Find where the given text appears and provide that cell's center as [x, y] coordinate. 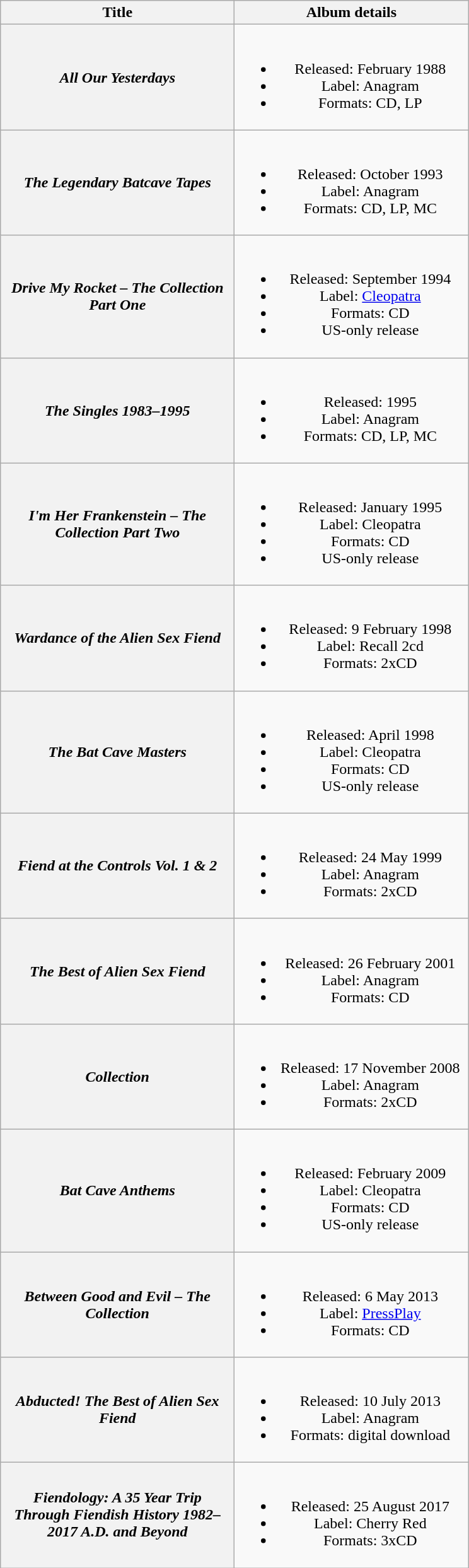
Released: February 2009Label: CleopatraFormats: CDUS-only release [352, 1190]
Abducted! The Best of Alien Sex Fiend [117, 1410]
Released: 25 August 2017Label: Cherry RedFormats: 3xCD [352, 1515]
Fiendology: A 35 Year Trip Through Fiendish History 1982–2017 A.D. and Beyond [117, 1515]
Released: 26 February 2001Label: AnagramFormats: CD [352, 971]
Between Good and Evil – The Collection [117, 1304]
Released: 24 May 1999Label: AnagramFormats: 2xCD [352, 865]
Collection [117, 1076]
Released: April 1998Label: CleopatraFormats: CDUS-only release [352, 752]
Title [117, 13]
Released: January 1995Label: CleopatraFormats: CDUS-only release [352, 524]
Fiend at the Controls Vol. 1 & 2 [117, 865]
Released: September 1994Label: CleopatraFormats: CDUS-only release [352, 296]
Drive My Rocket – The Collection Part One [117, 296]
Album details [352, 13]
The Singles 1983–1995 [117, 410]
All Our Yesterdays [117, 77]
The Legendary Batcave Tapes [117, 183]
Released: 9 February 1998Label: Recall 2cdFormats: 2xCD [352, 638]
Released: 6 May 2013Label: PressPlayFormats: CD [352, 1304]
Released: 10 July 2013Label: AnagramFormats: digital download [352, 1410]
The Best of Alien Sex Fiend [117, 971]
The Bat Cave Masters [117, 752]
Bat Cave Anthems [117, 1190]
Released: 1995Label: AnagramFormats: CD, LP, MC [352, 410]
I'm Her Frankenstein – The Collection Part Two [117, 524]
Released: 17 November 2008Label: AnagramFormats: 2xCD [352, 1076]
Released: October 1993Label: AnagramFormats: CD, LP, MC [352, 183]
Released: February 1988Label: AnagramFormats: CD, LP [352, 77]
Wardance of the Alien Sex Fiend [117, 638]
